Output the [x, y] coordinate of the center of the cell containing the given text.  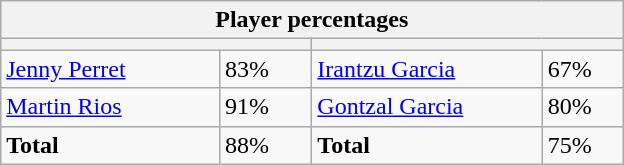
91% [265, 107]
Player percentages [312, 20]
83% [265, 69]
Martin Rios [110, 107]
Gontzal Garcia [427, 107]
88% [265, 145]
75% [582, 145]
67% [582, 69]
Irantzu Garcia [427, 69]
Jenny Perret [110, 69]
80% [582, 107]
